Provide the (x, y) coordinate of the cell's center where the given text is located.  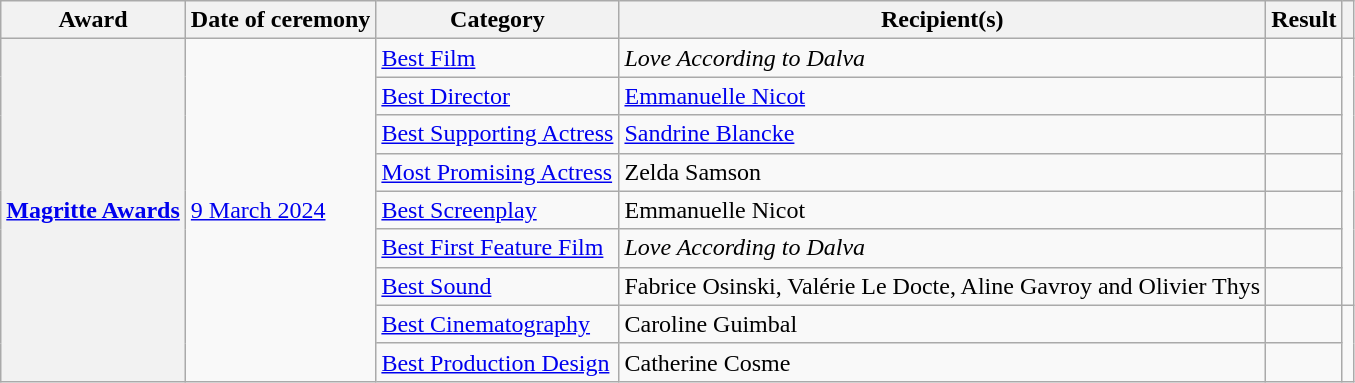
Best First Feature Film (498, 248)
Magritte Awards (94, 210)
Best Supporting Actress (498, 134)
Date of ceremony (280, 20)
Best Sound (498, 286)
Zelda Samson (942, 172)
Caroline Guimbal (942, 324)
Result (1304, 20)
9 March 2024 (280, 210)
Award (94, 20)
Best Film (498, 58)
Recipient(s) (942, 20)
Most Promising Actress (498, 172)
Best Cinematography (498, 324)
Sandrine Blancke (942, 134)
Catherine Cosme (942, 362)
Best Production Design (498, 362)
Fabrice Osinski, Valérie Le Docte, Aline Gavroy and Olivier Thys (942, 286)
Best Screenplay (498, 210)
Category (498, 20)
Best Director (498, 96)
